Find where the given text appears and provide that cell's center as [x, y] coordinate. 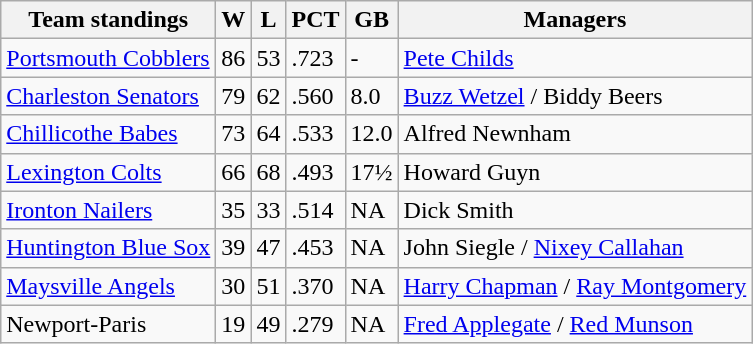
64 [268, 134]
Lexington Colts [108, 172]
79 [234, 96]
47 [268, 248]
30 [234, 286]
Alfred Newnham [575, 134]
.370 [316, 286]
35 [234, 210]
Team standings [108, 20]
51 [268, 286]
.493 [316, 172]
53 [268, 58]
33 [268, 210]
Harry Chapman / Ray Montgomery [575, 286]
.533 [316, 134]
68 [268, 172]
86 [234, 58]
Chillicothe Babes [108, 134]
.560 [316, 96]
Dick Smith [575, 210]
Huntington Blue Sox [108, 248]
Newport-Paris [108, 324]
66 [234, 172]
PCT [316, 20]
12.0 [372, 134]
.453 [316, 248]
- [372, 58]
.279 [316, 324]
8.0 [372, 96]
62 [268, 96]
Ironton Nailers [108, 210]
Pete Childs [575, 58]
Managers [575, 20]
GB [372, 20]
Buzz Wetzel / Biddy Beers [575, 96]
.514 [316, 210]
.723 [316, 58]
Portsmouth Cobblers [108, 58]
Maysville Angels [108, 286]
19 [234, 324]
73 [234, 134]
Fred Applegate / Red Munson [575, 324]
Charleston Senators [108, 96]
Howard Guyn [575, 172]
49 [268, 324]
John Siegle / Nixey Callahan [575, 248]
17½ [372, 172]
W [234, 20]
39 [234, 248]
L [268, 20]
